From the cell containing the given text, extract its center point as [x, y] coordinate. 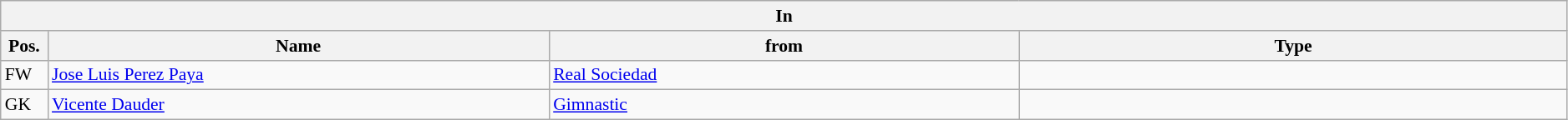
Pos. [24, 46]
FW [24, 75]
Type [1293, 46]
Name [298, 46]
Jose Luis Perez Paya [298, 75]
Vicente Dauder [298, 105]
Real Sociedad [784, 75]
GK [24, 105]
In [784, 16]
from [784, 46]
Gimnastic [784, 105]
